Identify which cell holds the provided text, then report its (X, Y) central coordinate. 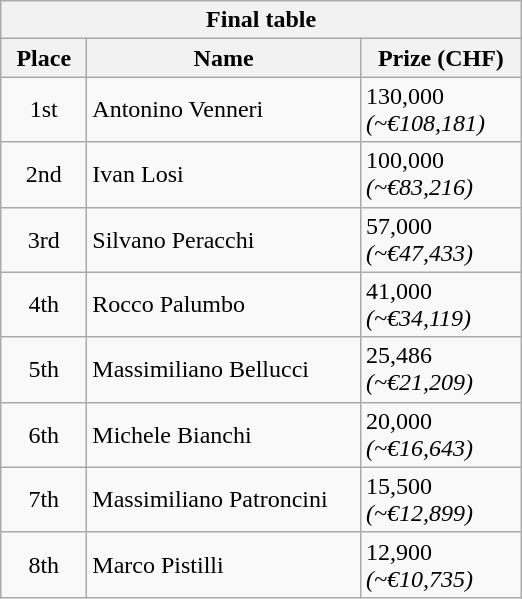
25,486(~€21,209) (440, 370)
Michele Bianchi (224, 434)
Massimiliano Patroncini (224, 500)
57,000(~€47,433) (440, 240)
8th (44, 564)
7th (44, 500)
4th (44, 304)
Antonino Venneri (224, 110)
6th (44, 434)
5th (44, 370)
100,000(~€83,216) (440, 174)
Place (44, 58)
Name (224, 58)
20,000(~€16,643) (440, 434)
Silvano Peracchi (224, 240)
3rd (44, 240)
2nd (44, 174)
Final table (262, 20)
Ivan Losi (224, 174)
Prize (CHF) (440, 58)
130,000(~€108,181) (440, 110)
15,500(~€12,899) (440, 500)
Massimiliano Bellucci (224, 370)
1st (44, 110)
12,900(~€10,735) (440, 564)
Rocco Palumbo (224, 304)
41,000(~€34,119) (440, 304)
Marco Pistilli (224, 564)
